Locate the cell with the specified text and output its (X, Y) center coordinate. 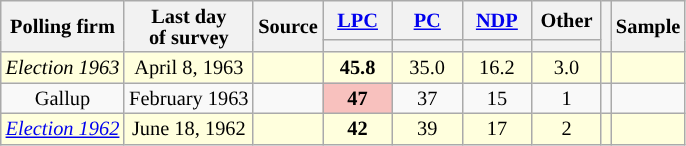
1 (567, 98)
February 1963 (188, 98)
PC (427, 20)
NDP (497, 20)
Polling firm (62, 26)
47 (358, 98)
35.0 (427, 68)
April 8, 1963 (188, 68)
3.0 (567, 68)
2 (567, 128)
Election 1962 (62, 128)
Election 1963 (62, 68)
Source (288, 26)
16.2 (497, 68)
Other (567, 20)
17 (497, 128)
June 18, 1962 (188, 128)
Sample (648, 26)
42 (358, 128)
45.8 (358, 68)
Gallup (62, 98)
Last day of survey (188, 26)
LPC (358, 20)
39 (427, 128)
15 (497, 98)
37 (427, 98)
